Provide the [X, Y] coordinate of the cell's center where the given text is located.  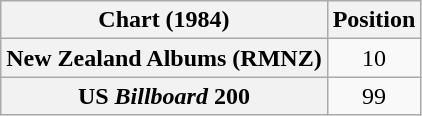
99 [374, 96]
10 [374, 58]
Position [374, 20]
Chart (1984) [164, 20]
New Zealand Albums (RMNZ) [164, 58]
US Billboard 200 [164, 96]
